Detect which cell encompasses the target text, then output its [X, Y] center coordinate. 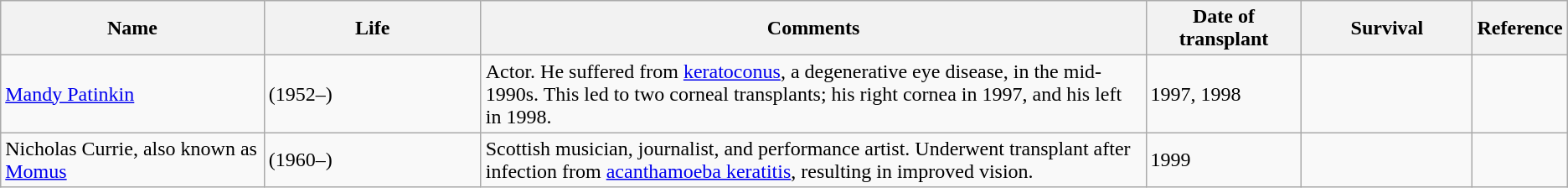
Date of transplant [1224, 29]
Life [372, 29]
Comments [813, 29]
(1952–) [372, 94]
(1960–) [372, 159]
1999 [1224, 159]
Name [132, 29]
1997, 1998 [1224, 94]
Nicholas Currie, also known as Momus [132, 159]
Survival [1387, 29]
Mandy Patinkin [132, 94]
Reference [1519, 29]
